Determine the (X, Y) coordinate at the center of the cell enclosing the given text.  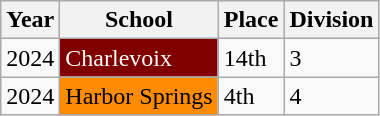
Charlevoix (139, 58)
3 (332, 58)
School (139, 20)
Division (332, 20)
Place (251, 20)
Year (30, 20)
Harbor Springs (139, 96)
4 (332, 96)
14th (251, 58)
4th (251, 96)
